Find where the given text appears and provide that cell's center as (X, Y) coordinate. 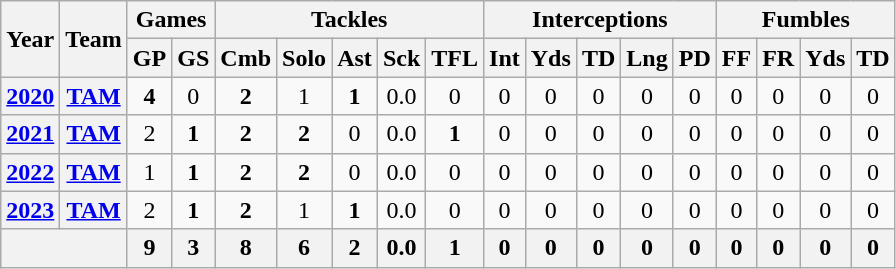
Tackles (350, 20)
Ast (355, 58)
GS (194, 58)
Team (94, 39)
4 (149, 96)
2022 (30, 172)
FF (736, 58)
Solo (304, 58)
6 (304, 248)
TFL (455, 58)
2021 (30, 134)
Year (30, 39)
FR (778, 58)
Cmb (246, 58)
GP (149, 58)
2020 (30, 96)
9 (149, 248)
8 (246, 248)
Games (170, 20)
Fumbles (806, 20)
Int (505, 58)
Sck (401, 58)
2023 (30, 210)
3 (194, 248)
PD (694, 58)
Interceptions (600, 20)
Lng (647, 58)
